Search for the cell housing the specified text and yield its [x, y] center coordinate. 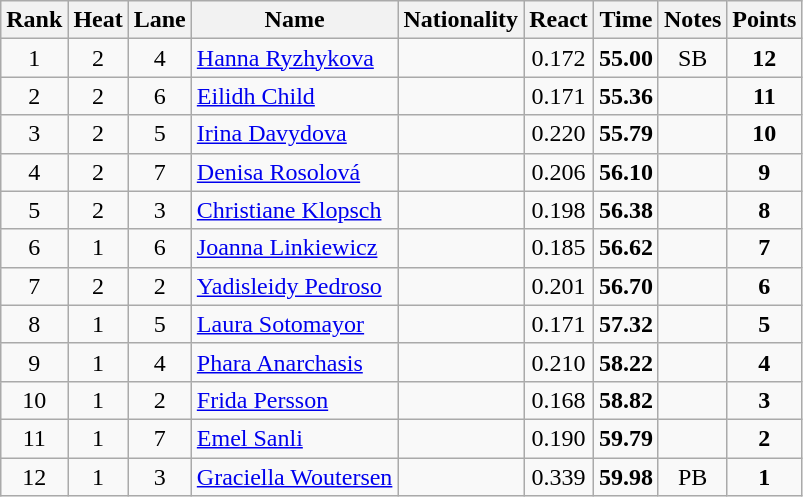
Lane [160, 20]
Yadisleidy Pedroso [294, 286]
0.220 [559, 134]
57.32 [626, 324]
Graciella Woutersen [294, 477]
0.201 [559, 286]
56.70 [626, 286]
Eilidh Child [294, 96]
PB [692, 477]
55.79 [626, 134]
SB [692, 58]
0.198 [559, 210]
0.210 [559, 362]
0.168 [559, 400]
0.172 [559, 58]
0.185 [559, 248]
Hanna Ryzhykova [294, 58]
0.190 [559, 438]
Rank [34, 20]
React [559, 20]
Christiane Klopsch [294, 210]
Emel Sanli [294, 438]
59.98 [626, 477]
Phara Anarchasis [294, 362]
Time [626, 20]
56.62 [626, 248]
58.82 [626, 400]
Frida Persson [294, 400]
58.22 [626, 362]
Denisa Rosolová [294, 172]
0.206 [559, 172]
55.00 [626, 58]
Irina Davydova [294, 134]
0.339 [559, 477]
Joanna Linkiewicz [294, 248]
Notes [692, 20]
56.38 [626, 210]
59.79 [626, 438]
56.10 [626, 172]
Nationality [461, 20]
Heat [98, 20]
Name [294, 20]
Points [764, 20]
55.36 [626, 96]
Laura Sotomayor [294, 324]
